Pinpoint the cell where the given text exists, returning its (x, y) midpoint coordinate. 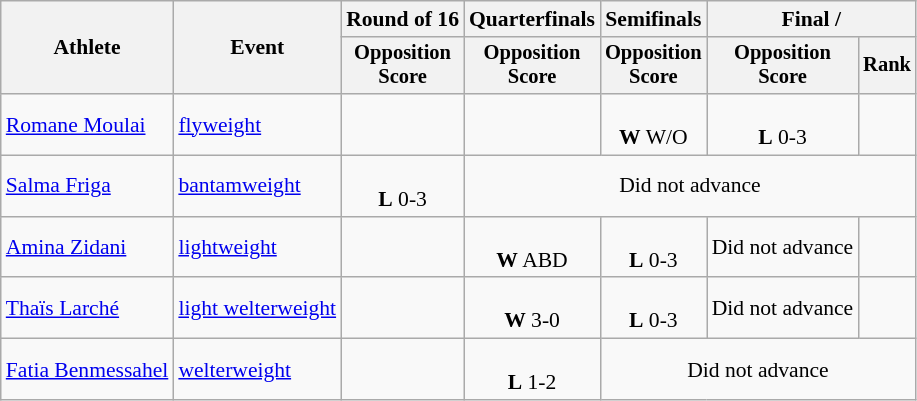
Romane Moulai (88, 124)
Round of 16 (402, 19)
Final / (812, 19)
W ABD (532, 248)
light welterweight (257, 308)
L 1-2 (532, 370)
Rank (887, 66)
flyweight (257, 124)
Amina Zidani (88, 248)
Event (257, 48)
Athlete (88, 48)
bantamweight (257, 186)
W 3-0 (532, 308)
Thaïs Larché (88, 308)
W W/O (654, 124)
Semifinals (654, 19)
Quarterfinals (532, 19)
Fatia Benmessahel (88, 370)
Salma Friga (88, 186)
lightweight (257, 248)
welterweight (257, 370)
